Return [X, Y] of the center of cell containing provided text 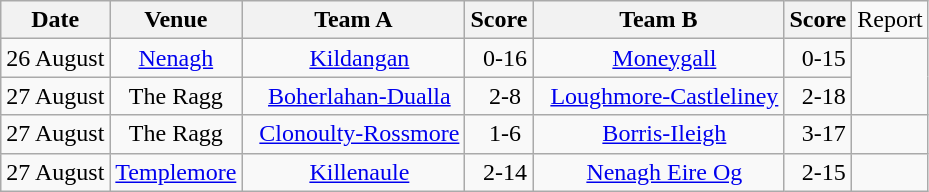
3-17 [818, 134]
Loughmore-Castleliney [658, 96]
Killenaule [354, 172]
Moneygall [658, 58]
0-15 [818, 58]
Borris-Ileigh [658, 134]
2-14 [499, 172]
1-6 [499, 134]
2-18 [818, 96]
Kildangan [354, 58]
2-15 [818, 172]
Date [56, 20]
Nenagh Eire Og [658, 172]
Team B [658, 20]
0-16 [499, 58]
Team A [354, 20]
26 August [56, 58]
Clonoulty-Rossmore [354, 134]
Nenagh [176, 58]
Boherlahan-Dualla [354, 96]
Venue [176, 20]
2-8 [499, 96]
Templemore [176, 172]
Report [890, 20]
